From the cell containing the given text, extract its center point as (X, Y) coordinate. 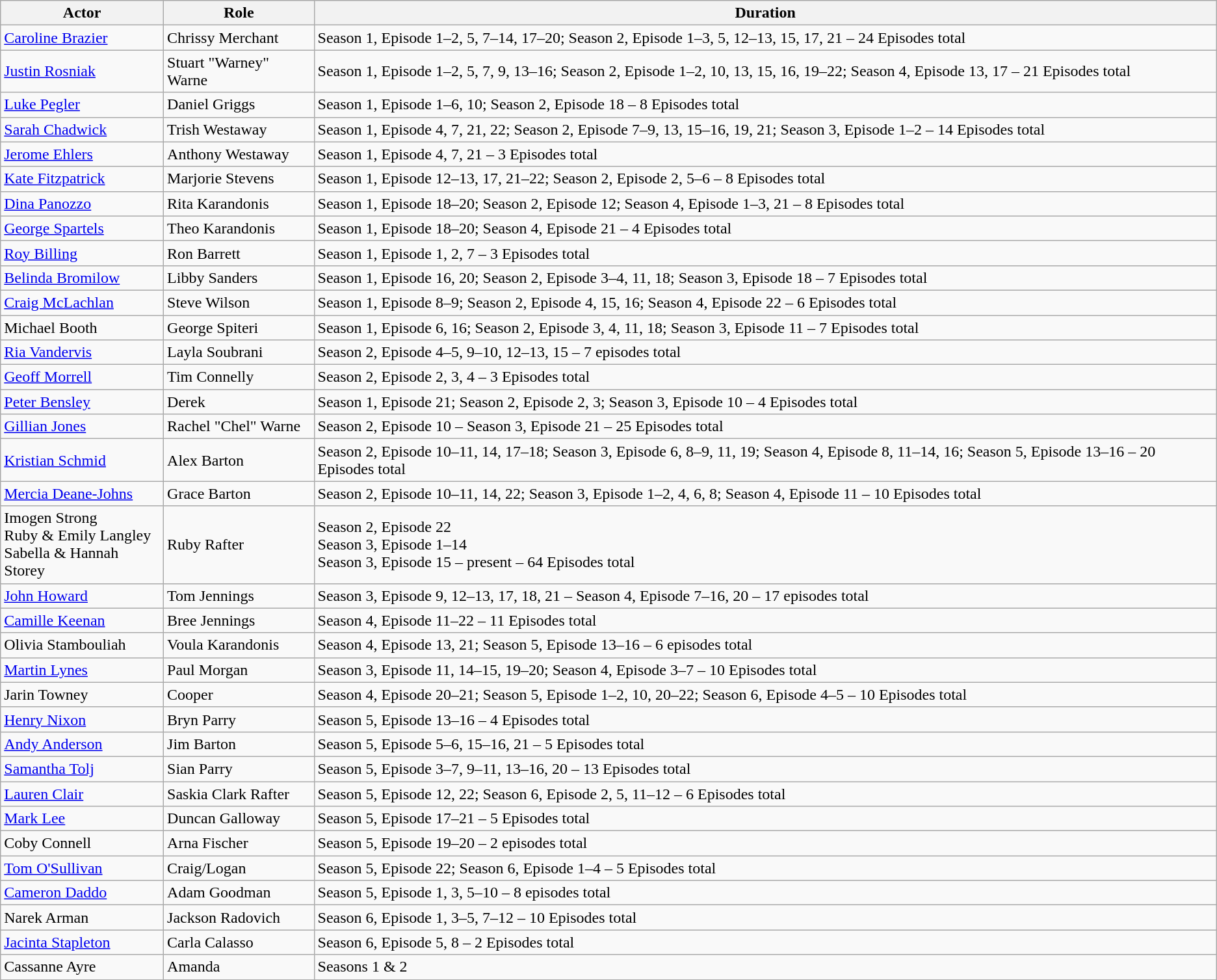
Layla Soubrani (239, 352)
Lauren Clair (82, 794)
Derek (239, 402)
Saskia Clark Rafter (239, 794)
Season 3, Episode 11, 14–15, 19–20; Season 4, Episode 3–7 – 10 Episodes total (765, 670)
Actor (82, 13)
Alex Barton (239, 460)
Theo Karandonis (239, 228)
Seasons 1 & 2 (765, 967)
Season 1, Episode 1–2, 5, 7–14, 17–20; Season 2, Episode 1–3, 5, 12–13, 15, 17, 21 – 24 Episodes total (765, 38)
Roy Billing (82, 253)
Dina Panozzo (82, 204)
Role (239, 13)
Gillian Jones (82, 427)
Justin Rosniak (82, 72)
Luke Pegler (82, 105)
Anthony Westaway (239, 154)
Bryn Parry (239, 719)
Season 2, Episode 10–11, 14, 17–18; Season 3, Episode 6, 8–9, 11, 19; Season 4, Episode 8, 11–14, 16; Season 5, Episode 13–16 – 20 Episodes total (765, 460)
Season 5, Episode 17–21 – 5 Episodes total (765, 819)
Trish Westaway (239, 129)
George Spartels (82, 228)
Craig McLachlan (82, 302)
Libby Sanders (239, 278)
Olivia Stambouliah (82, 645)
Season 5, Episode 5–6, 15–16, 21 – 5 Episodes total (765, 744)
Season 1, Episode 1, 2, 7 – 3 Episodes total (765, 253)
Stuart "Warney" Warne (239, 72)
Steve Wilson (239, 302)
Amanda (239, 967)
Camille Keenan (82, 620)
Marjorie Stevens (239, 179)
Tim Connelly (239, 377)
Michael Booth (82, 327)
Season 1, Episode 18–20; Season 4, Episode 21 – 4 Episodes total (765, 228)
Cooper (239, 695)
Jim Barton (239, 744)
Caroline Brazier (82, 38)
George Spiteri (239, 327)
Season 1, Episode 8–9; Season 2, Episode 4, 15, 16; Season 4, Episode 22 – 6 Episodes total (765, 302)
Bree Jennings (239, 620)
Season 1, Episode 4, 7, 21, 22; Season 2, Episode 7–9, 13, 15–16, 19, 21; Season 3, Episode 1–2 – 14 Episodes total (765, 129)
Jarin Towney (82, 695)
Adam Goodman (239, 893)
Kate Fitzpatrick (82, 179)
Jackson Radovich (239, 918)
Season 2, Episode 10–11, 14, 22; Season 3, Episode 1–2, 4, 6, 8; Season 4, Episode 11 – 10 Episodes total (765, 494)
Rachel "Chel" Warne (239, 427)
Season 6, Episode 5, 8 – 2 Episodes total (765, 942)
Grace Barton (239, 494)
Season 5, Episode 22; Season 6, Episode 1–4 – 5 Episodes total (765, 868)
Cameron Daddo (82, 893)
Henry Nixon (82, 719)
Tom Jennings (239, 596)
Martin Lynes (82, 670)
Andy Anderson (82, 744)
Season 1, Episode 16, 20; Season 2, Episode 3–4, 11, 18; Season 3, Episode 18 – 7 Episodes total (765, 278)
Season 1, Episode 4, 7, 21 – 3 Episodes total (765, 154)
Season 5, Episode 1, 3, 5–10 – 8 episodes total (765, 893)
Season 3, Episode 9, 12–13, 17, 18, 21 – Season 4, Episode 7–16, 20 – 17 episodes total (765, 596)
Kristian Schmid (82, 460)
Imogen Strong Ruby & Emily Langley Sabella & Hannah Storey (82, 545)
Cassanne Ayre (82, 967)
Season 4, Episode 13, 21; Season 5, Episode 13–16 – 6 episodes total (765, 645)
Samantha Tolj (82, 769)
Geoff Morrell (82, 377)
Season 1, Episode 1–6, 10; Season 2, Episode 18 – 8 Episodes total (765, 105)
Season 5, Episode 12, 22; Season 6, Episode 2, 5, 11–12 – 6 Episodes total (765, 794)
Jacinta Stapleton (82, 942)
Coby Connell (82, 843)
Season 1, Episode 6, 16; Season 2, Episode 3, 4, 11, 18; Season 3, Episode 11 – 7 Episodes total (765, 327)
John Howard (82, 596)
Season 1, Episode 21; Season 2, Episode 2, 3; Season 3, Episode 10 – 4 Episodes total (765, 402)
Season 2, Episode 10 – Season 3, Episode 21 – 25 Episodes total (765, 427)
Sian Parry (239, 769)
Mercia Deane-Johns (82, 494)
Ruby Rafter (239, 545)
Season 4, Episode 20–21; Season 5, Episode 1–2, 10, 20–22; Season 6, Episode 4–5 – 10 Episodes total (765, 695)
Season 2, Episode 4–5, 9–10, 12–13, 15 – 7 episodes total (765, 352)
Rita Karandonis (239, 204)
Season 5, Episode 13–16 – 4 Episodes total (765, 719)
Season 5, Episode 3–7, 9–11, 13–16, 20 – 13 Episodes total (765, 769)
Season 1, Episode 1–2, 5, 7, 9, 13–16; Season 2, Episode 1–2, 10, 13, 15, 16, 19–22; Season 4, Episode 13, 17 – 21 Episodes total (765, 72)
Paul Morgan (239, 670)
Carla Calasso (239, 942)
Sarah Chadwick (82, 129)
Voula Karandonis (239, 645)
Season 4, Episode 11–22 – 11 Episodes total (765, 620)
Daniel Griggs (239, 105)
Arna Fischer (239, 843)
Season 1, Episode 18–20; Season 2, Episode 12; Season 4, Episode 1–3, 21 – 8 Episodes total (765, 204)
Peter Bensley (82, 402)
Duration (765, 13)
Narek Arman (82, 918)
Duncan Galloway (239, 819)
Ron Barrett (239, 253)
Tom O'Sullivan (82, 868)
Season 2, Episode 2, 3, 4 – 3 Episodes total (765, 377)
Season 6, Episode 1, 3–5, 7–12 – 10 Episodes total (765, 918)
Mark Lee (82, 819)
Season 5, Episode 19–20 – 2 episodes total (765, 843)
Ria Vandervis (82, 352)
Season 1, Episode 12–13, 17, 21–22; Season 2, Episode 2, 5–6 – 8 Episodes total (765, 179)
Season 2, Episode 22 Season 3, Episode 1–14 Season 3, Episode 15 – present – 64 Episodes total (765, 545)
Jerome Ehlers (82, 154)
Craig/Logan (239, 868)
Belinda Bromilow (82, 278)
Chrissy Merchant (239, 38)
